Search for the cell housing the specified text and yield its (X, Y) center coordinate. 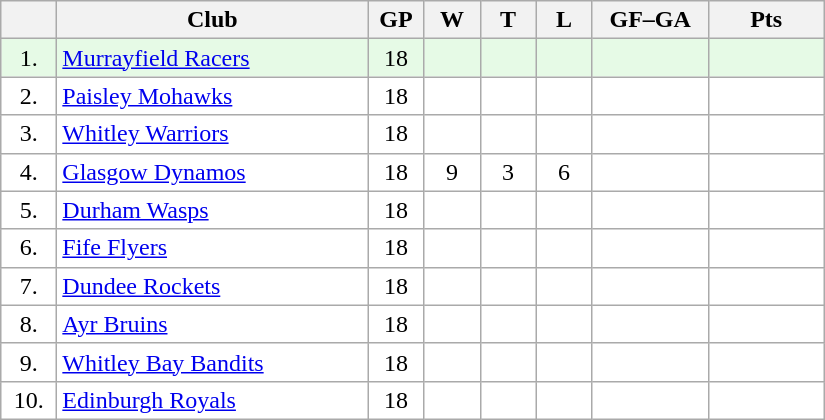
GP (396, 20)
5. (29, 210)
Pts (766, 20)
10. (29, 400)
7. (29, 286)
Glasgow Dynamos (212, 172)
2. (29, 96)
Fife Flyers (212, 248)
Whitley Bay Bandits (212, 362)
L (564, 20)
Murrayfield Racers (212, 58)
W (452, 20)
9. (29, 362)
4. (29, 172)
T (508, 20)
Club (212, 20)
Whitley Warriors (212, 134)
6 (564, 172)
3. (29, 134)
GF–GA (650, 20)
Durham Wasps (212, 210)
Paisley Mohawks (212, 96)
9 (452, 172)
Dundee Rockets (212, 286)
1. (29, 58)
Ayr Bruins (212, 324)
8. (29, 324)
6. (29, 248)
Edinburgh Royals (212, 400)
3 (508, 172)
